Identify which cell holds the provided text, then report its (X, Y) central coordinate. 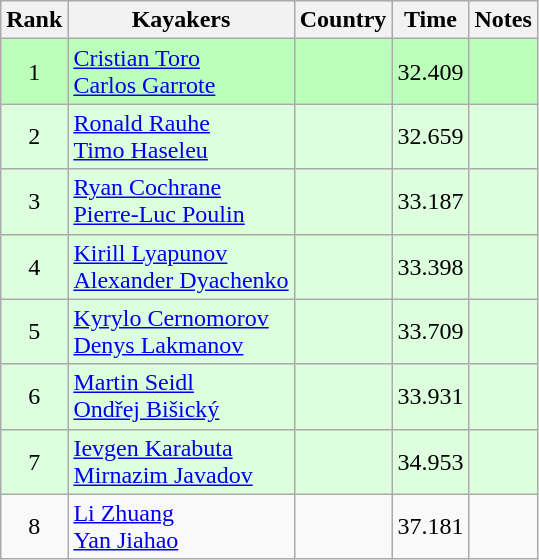
33.398 (430, 266)
2 (34, 136)
32.409 (430, 72)
33.187 (430, 202)
Rank (34, 20)
Martin SeidlOndřej Bišický (181, 396)
Country (343, 20)
4 (34, 266)
32.659 (430, 136)
Ronald RauheTimo Haseleu (181, 136)
Time (430, 20)
34.953 (430, 462)
Notes (503, 20)
Kirill LyapunovAlexander Dyachenko (181, 266)
6 (34, 396)
3 (34, 202)
7 (34, 462)
5 (34, 332)
33.931 (430, 396)
37.181 (430, 526)
Ievgen KarabutaMirnazim Javadov (181, 462)
Ryan CochranePierre-Luc Poulin (181, 202)
8 (34, 526)
33.709 (430, 332)
Kyrylo CernomorovDenys Lakmanov (181, 332)
Cristian ToroCarlos Garrote (181, 72)
1 (34, 72)
Li ZhuangYan Jiahao (181, 526)
Kayakers (181, 20)
